Search for the cell housing the specified text and yield its (X, Y) center coordinate. 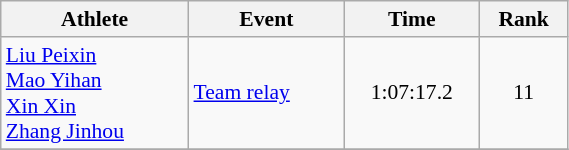
1:07:17.2 (412, 93)
Liu PeixinMao YihanXin XinZhang Jinhou (95, 93)
Event (267, 19)
11 (524, 93)
Rank (524, 19)
Athlete (95, 19)
Team relay (267, 93)
Time (412, 19)
